For the text-containing cell, return its midpoint in (x, y) coordinate format. 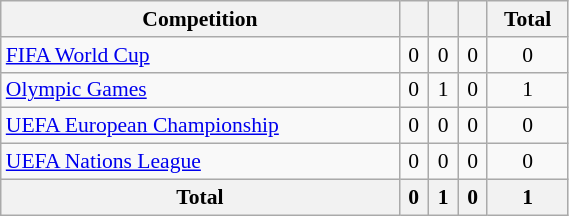
FIFA World Cup (200, 55)
UEFA Nations League (200, 162)
UEFA European Championship (200, 126)
Competition (200, 19)
Olympic Games (200, 90)
